Find where the given text appears and provide that cell's center as (x, y) coordinate. 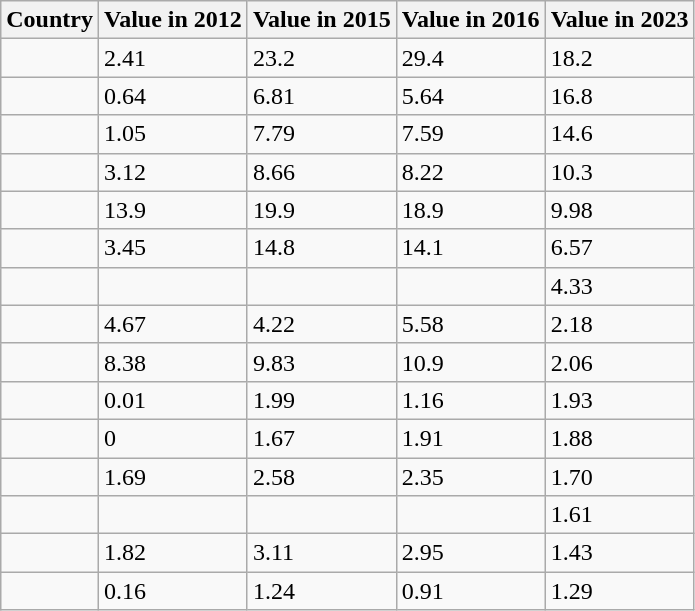
3.45 (172, 248)
18.2 (620, 58)
16.8 (620, 96)
0.64 (172, 96)
18.9 (470, 210)
9.83 (322, 362)
1.88 (620, 438)
7.59 (470, 134)
1.29 (620, 591)
1.43 (620, 553)
8.22 (470, 172)
0.16 (172, 591)
29.4 (470, 58)
1.99 (322, 400)
1.24 (322, 591)
13.9 (172, 210)
0.91 (470, 591)
2.95 (470, 553)
9.98 (620, 210)
4.33 (620, 286)
19.9 (322, 210)
10.9 (470, 362)
14.8 (322, 248)
Value in 2012 (172, 20)
1.91 (470, 438)
1.61 (620, 515)
2.58 (322, 477)
2.35 (470, 477)
14.1 (470, 248)
Value in 2015 (322, 20)
3.12 (172, 172)
8.38 (172, 362)
2.18 (620, 324)
2.06 (620, 362)
Country (50, 20)
4.67 (172, 324)
5.64 (470, 96)
4.22 (322, 324)
2.41 (172, 58)
10.3 (620, 172)
1.67 (322, 438)
Value in 2023 (620, 20)
23.2 (322, 58)
6.57 (620, 248)
1.16 (470, 400)
1.69 (172, 477)
Value in 2016 (470, 20)
0 (172, 438)
5.58 (470, 324)
1.82 (172, 553)
0.01 (172, 400)
1.93 (620, 400)
7.79 (322, 134)
8.66 (322, 172)
14.6 (620, 134)
3.11 (322, 553)
1.05 (172, 134)
1.70 (620, 477)
6.81 (322, 96)
